Determine the [X, Y] coordinate at the center of the cell enclosing the given text.  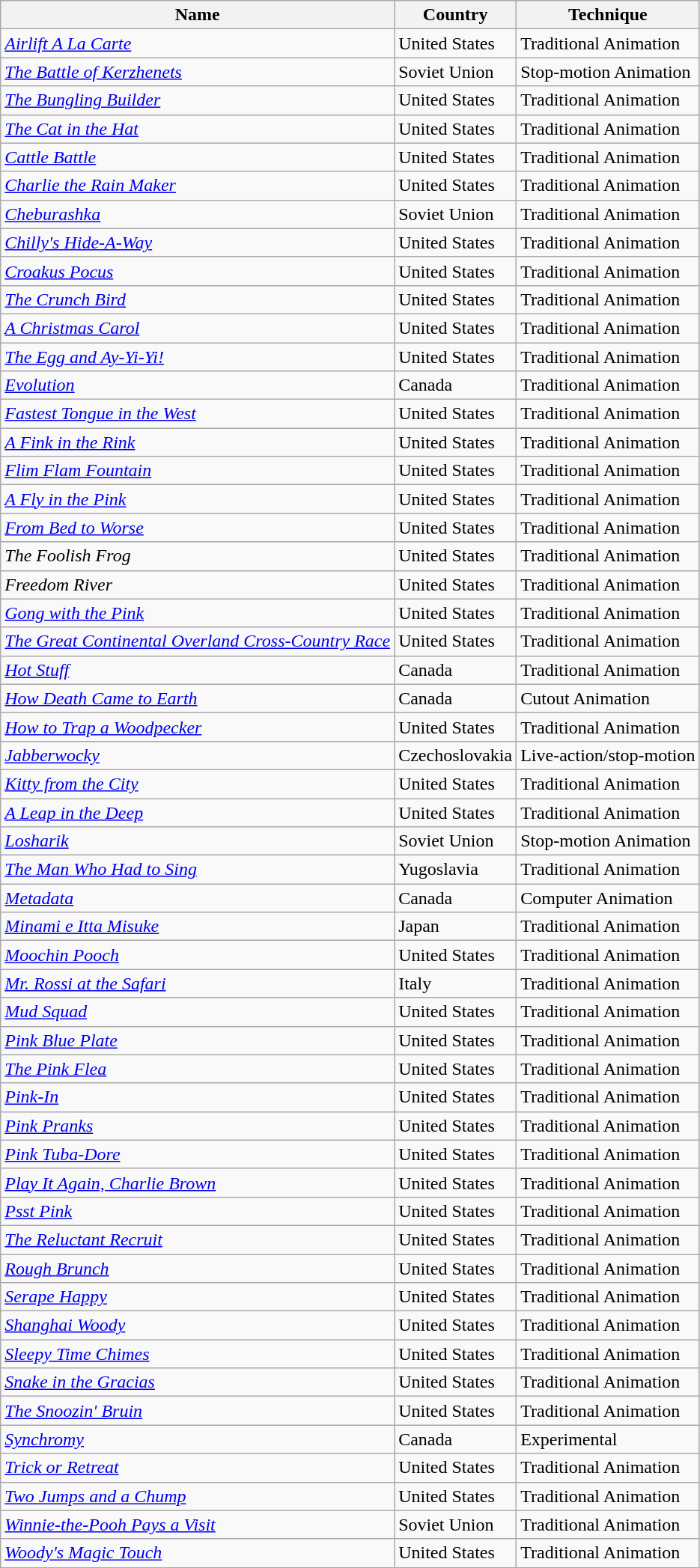
A Leap in the Deep [198, 812]
The Man Who Had to Sing [198, 870]
The Bungling Builder [198, 100]
The Great Continental Overland Cross-Country Race [198, 641]
Italy [455, 983]
A Christmas Carol [198, 328]
Sleepy Time Chimes [198, 1354]
Cutout Animation [608, 698]
Computer Animation [608, 898]
Hot Stuff [198, 670]
Technique [608, 15]
Chilly's Hide-A-Way [198, 242]
Evolution [198, 385]
The Snoozin' Bruin [198, 1411]
Yugoslavia [455, 870]
Mr. Rossi at the Safari [198, 983]
The Cat in the Hat [198, 129]
Freedom River [198, 585]
Charlie the Rain Maker [198, 186]
Metadata [198, 898]
Pink Pranks [198, 1126]
Rough Brunch [198, 1269]
Moochin Pooch [198, 955]
Kitty from the City [198, 784]
The Battle of Kerzhenets [198, 72]
Losharik [198, 841]
Woody's Magic Touch [198, 1553]
Pink Blue Plate [198, 1040]
The Egg and Ay-Yi-Yi! [198, 357]
Synchromy [198, 1439]
How Death Came to Earth [198, 698]
A Fly in the Pink [198, 499]
Psst Pink [198, 1211]
Cheburashka [198, 214]
The Reluctant Recruit [198, 1239]
The Pink Flea [198, 1069]
Flim Flam Fountain [198, 471]
Fastest Tongue in the West [198, 414]
The Crunch Bird [198, 299]
Gong with the Pink [198, 613]
Croakus Pocus [198, 271]
Czechoslovakia [455, 755]
Winnie-the-Pooh Pays a Visit [198, 1525]
Country [455, 15]
Jabberwocky [198, 755]
Two Jumps and a Chump [198, 1496]
Pink-In [198, 1097]
Airlift A La Carte [198, 43]
Shanghai Woody [198, 1326]
Pink Tuba-Dore [198, 1154]
The Foolish Frog [198, 556]
Name [198, 15]
Cattle Battle [198, 157]
Play It Again, Charlie Brown [198, 1183]
Mud Squad [198, 1012]
Serape Happy [198, 1297]
Experimental [608, 1439]
Snake in the Gracias [198, 1382]
From Bed to Worse [198, 528]
A Fink in the Rink [198, 442]
Live-action/stop-motion [608, 755]
Trick or Retreat [198, 1468]
Minami e Itta Misuke [198, 927]
How to Trap a Woodpecker [198, 727]
Japan [455, 927]
